Find where the given text appears and provide that cell's center as [x, y] coordinate. 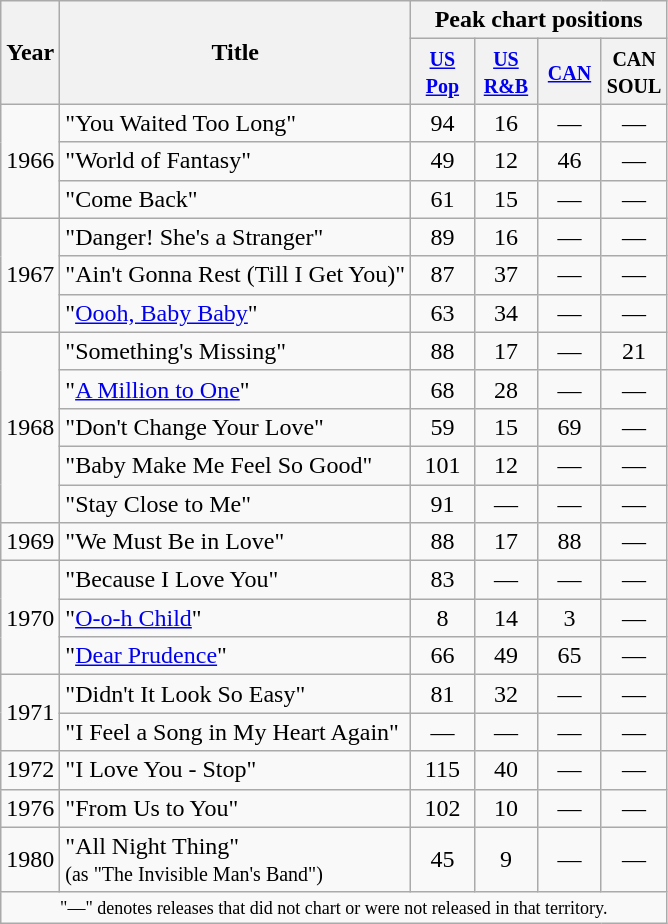
"Danger! She's a Stranger" [236, 237]
63 [443, 313]
"Stay Close to Me" [236, 503]
32 [506, 694]
"A Million to One" [236, 389]
28 [506, 389]
"Ain't Gonna Rest (Till I Get You)" [236, 275]
1969 [30, 542]
101 [443, 465]
81 [443, 694]
37 [506, 275]
61 [443, 199]
"We Must Be in Love" [236, 542]
"World of Fantasy" [236, 161]
1980 [30, 860]
Year [30, 52]
"Come Back" [236, 199]
1966 [30, 161]
"Something's Missing" [236, 351]
68 [443, 389]
"Because I Love You" [236, 580]
3 [570, 618]
1970 [30, 618]
10 [506, 808]
"All Night Thing" (as "The Invisible Man's Band") [236, 860]
45 [443, 860]
US R&B [506, 72]
"O-o-h Child" [236, 618]
83 [443, 580]
"Didn't It Look So Easy" [236, 694]
87 [443, 275]
34 [506, 313]
1968 [30, 427]
66 [443, 656]
46 [570, 161]
65 [570, 656]
"Don't Change Your Love" [236, 427]
8 [443, 618]
CAN [570, 72]
14 [506, 618]
US Pop [443, 72]
"Dear Prudence" [236, 656]
1971 [30, 713]
CAN SOUL [634, 72]
"Baby Make Me Feel So Good" [236, 465]
21 [634, 351]
"I Love You - Stop" [236, 770]
1976 [30, 808]
"You Waited Too Long" [236, 123]
9 [506, 860]
Title [236, 52]
Peak chart positions [539, 20]
1967 [30, 275]
89 [443, 237]
115 [443, 770]
"Oooh, Baby Baby" [236, 313]
40 [506, 770]
69 [570, 427]
1972 [30, 770]
91 [443, 503]
94 [443, 123]
"—" denotes releases that did not chart or were not released in that territory. [334, 908]
"From Us to You" [236, 808]
"I Feel a Song in My Heart Again" [236, 732]
59 [443, 427]
102 [443, 808]
